Return the (x, y) coordinate for the center point of the cell that contains the specified text.  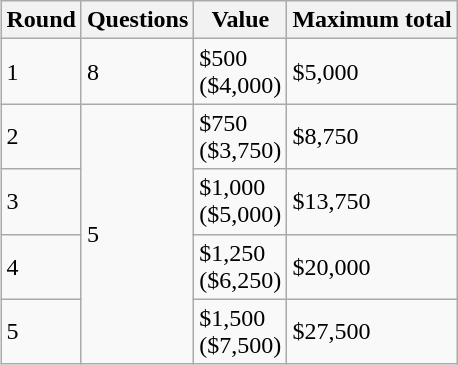
3 (41, 202)
4 (41, 266)
Questions (137, 20)
$5,000 (372, 72)
2 (41, 136)
Round (41, 20)
$27,500 (372, 332)
$500 ($4,000) (240, 72)
Value (240, 20)
Maximum total (372, 20)
$20,000 (372, 266)
1 (41, 72)
$750 ($3,750) (240, 136)
$13,750 (372, 202)
$1,000 ($5,000) (240, 202)
8 (137, 72)
$1,500 ($7,500) (240, 332)
$1,250 ($6,250) (240, 266)
$8,750 (372, 136)
